Identify which cell holds the provided text, then report its (x, y) central coordinate. 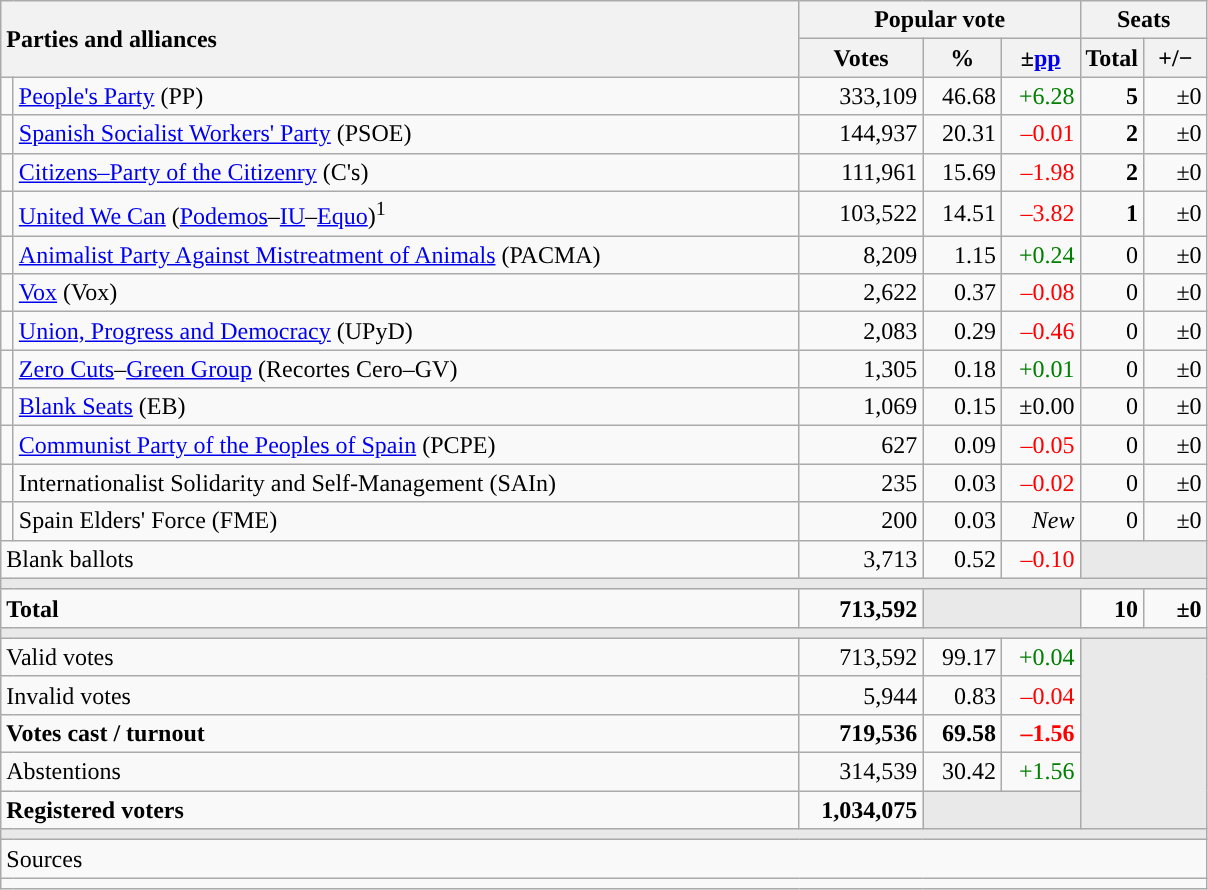
200 (861, 521)
111,961 (861, 172)
Registered voters (400, 810)
±pp (1040, 58)
0.83 (962, 695)
1,034,075 (861, 810)
–0.08 (1040, 293)
Blank Seats (EB) (406, 407)
Spanish Socialist Workers' Party (PSOE) (406, 134)
46.68 (962, 96)
99.17 (962, 657)
0.18 (962, 369)
–0.46 (1040, 331)
144,937 (861, 134)
0.29 (962, 331)
719,536 (861, 733)
627 (861, 445)
5,944 (861, 695)
235 (861, 483)
Vox (Vox) (406, 293)
1 (1112, 214)
Internationalist Solidarity and Self-Management (SAIn) (406, 483)
2,083 (861, 331)
+0.24 (1040, 255)
3,713 (861, 559)
–1.56 (1040, 733)
Sources (604, 859)
–0.01 (1040, 134)
–0.05 (1040, 445)
–1.98 (1040, 172)
Communist Party of the Peoples of Spain (PCPE) (406, 445)
14.51 (962, 214)
Blank ballots (400, 559)
103,522 (861, 214)
314,539 (861, 772)
±0.00 (1040, 407)
Union, Progress and Democracy (UPyD) (406, 331)
1,069 (861, 407)
0.52 (962, 559)
% (962, 58)
69.58 (962, 733)
Zero Cuts–Green Group (Recortes Cero–GV) (406, 369)
Abstentions (400, 772)
–3.82 (1040, 214)
+0.01 (1040, 369)
10 (1112, 608)
+6.28 (1040, 96)
0.09 (962, 445)
–0.02 (1040, 483)
15.69 (962, 172)
+0.04 (1040, 657)
8,209 (861, 255)
20.31 (962, 134)
Valid votes (400, 657)
5 (1112, 96)
Votes cast / turnout (400, 733)
2,622 (861, 293)
Seats (1144, 20)
Votes (861, 58)
Popular vote (940, 20)
1,305 (861, 369)
New (1040, 521)
30.42 (962, 772)
1.15 (962, 255)
Spain Elders' Force (FME) (406, 521)
People's Party (PP) (406, 96)
Invalid votes (400, 695)
+/− (1176, 58)
Animalist Party Against Mistreatment of Animals (PACMA) (406, 255)
Citizens–Party of the Citizenry (C's) (406, 172)
–0.10 (1040, 559)
United We Can (Podemos–IU–Equo)1 (406, 214)
0.15 (962, 407)
0.37 (962, 293)
–0.04 (1040, 695)
Parties and alliances (400, 39)
333,109 (861, 96)
+1.56 (1040, 772)
